Identify which cell holds the provided text, then report its (X, Y) central coordinate. 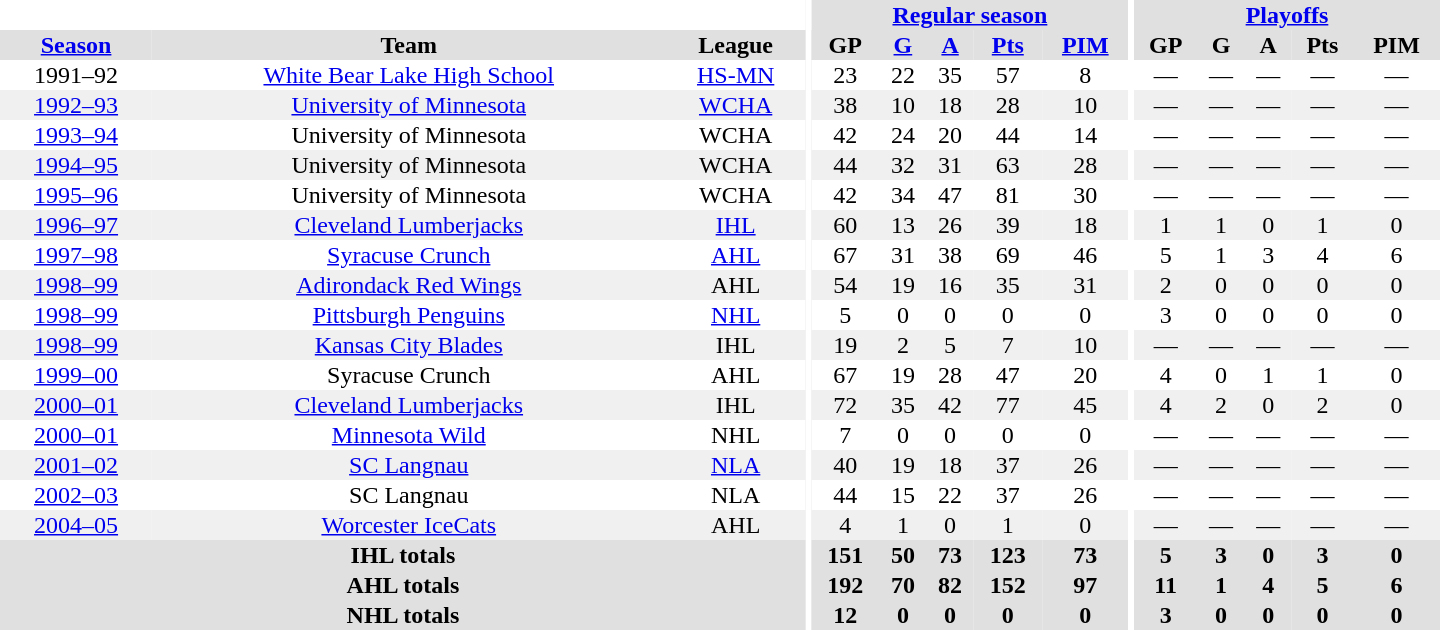
13 (902, 225)
IHL totals (403, 555)
70 (902, 585)
30 (1086, 195)
1993–94 (76, 135)
HS-MN (735, 75)
69 (1008, 255)
2002–03 (76, 495)
54 (845, 285)
57 (1008, 75)
11 (1166, 585)
15 (902, 495)
81 (1008, 195)
Team (408, 45)
16 (950, 285)
Kansas City Blades (408, 345)
1991–92 (76, 75)
14 (1086, 135)
192 (845, 585)
1999–00 (76, 375)
1994–95 (76, 165)
1995–96 (76, 195)
24 (902, 135)
1996–97 (76, 225)
White Bear Lake High School (408, 75)
23 (845, 75)
123 (1008, 555)
AHL totals (403, 585)
1992–93 (76, 105)
60 (845, 225)
39 (1008, 225)
League (735, 45)
82 (950, 585)
8 (1086, 75)
Pittsburgh Penguins (408, 315)
151 (845, 555)
Worcester IceCats (408, 525)
50 (902, 555)
77 (1008, 405)
40 (845, 465)
97 (1086, 585)
2004–05 (76, 525)
1997–98 (76, 255)
45 (1086, 405)
Regular season (970, 15)
Season (76, 45)
NHL totals (403, 615)
Adirondack Red Wings (408, 285)
12 (845, 615)
Playoffs (1287, 15)
32 (902, 165)
34 (902, 195)
Minnesota Wild (408, 435)
72 (845, 405)
46 (1086, 255)
152 (1008, 585)
2001–02 (76, 465)
63 (1008, 165)
